For the text-containing cell, return its midpoint in [x, y] coordinate format. 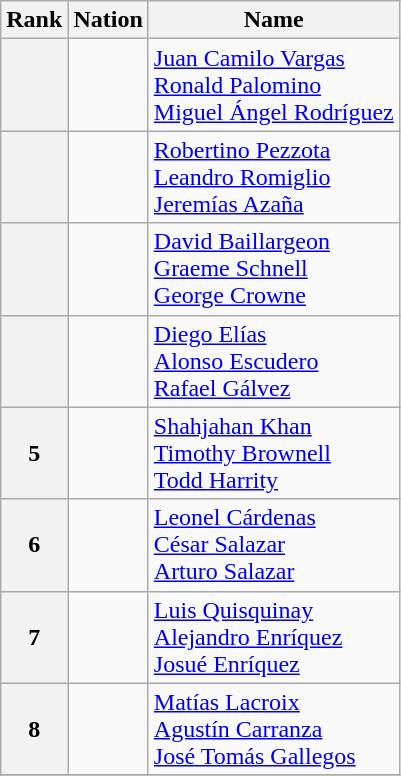
Diego ElíasAlonso EscuderoRafael Gálvez [274, 361]
Rank [34, 20]
Matías LacroixAgustín CarranzaJosé Tomás Gallegos [274, 729]
8 [34, 729]
Luis QuisquinayAlejandro EnríquezJosué Enríquez [274, 637]
6 [34, 545]
Leonel CárdenasCésar SalazarArturo Salazar [274, 545]
Name [274, 20]
5 [34, 453]
David BaillargeonGraeme SchnellGeorge Crowne [274, 269]
7 [34, 637]
Robertino PezzotaLeandro RomiglioJeremías Azaña [274, 177]
Juan Camilo VargasRonald PalominoMiguel Ángel Rodríguez [274, 85]
Shahjahan KhanTimothy BrownellTodd Harrity [274, 453]
Nation [108, 20]
